Locate the cell with the specified text and output its (x, y) center coordinate. 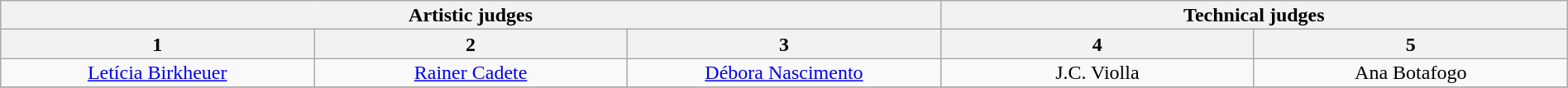
Artistic judges (471, 15)
Débora Nascimento (784, 72)
Rainer Cadete (471, 72)
5 (1411, 44)
Letícia Birkheuer (157, 72)
4 (1097, 44)
1 (157, 44)
Ana Botafogo (1411, 72)
2 (471, 44)
3 (784, 44)
J.C. Violla (1097, 72)
Technical judges (1254, 15)
